Provide the [x, y] coordinate of the cell's center where the given text is located.  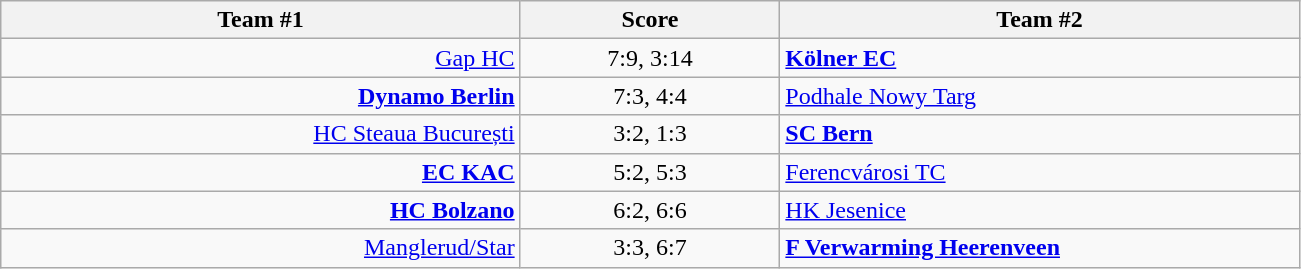
EC KAC [260, 172]
7:3, 4:4 [650, 96]
Team #1 [260, 20]
Kölner EC [1040, 58]
HC Bolzano [260, 210]
HC Steaua București [260, 134]
3:3, 6:7 [650, 248]
7:9, 3:14 [650, 58]
HK Jesenice [1040, 210]
Team #2 [1040, 20]
3:2, 1:3 [650, 134]
Gap HC [260, 58]
5:2, 5:3 [650, 172]
Ferencvárosi TC [1040, 172]
SC Bern [1040, 134]
6:2, 6:6 [650, 210]
Podhale Nowy Targ [1040, 96]
Manglerud/Star [260, 248]
Score [650, 20]
Dynamo Berlin [260, 96]
F Verwarming Heerenveen [1040, 248]
